Pinpoint the cell where the given text exists, returning its [X, Y] midpoint coordinate. 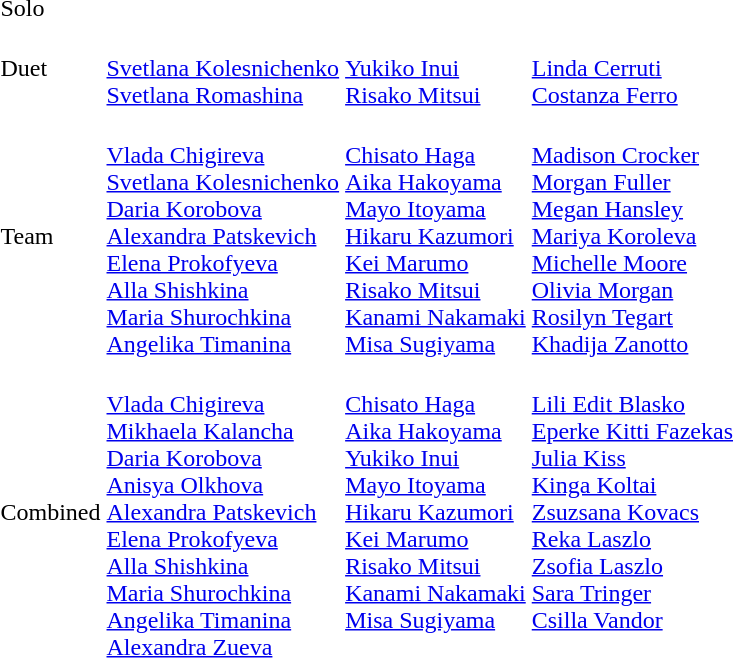
Yukiko InuiRisako Mitsui [436, 68]
Svetlana KolesnichenkoSvetlana Romashina [223, 68]
Vlada ChigirevaSvetlana KolesnichenkoDaria KorobovaAlexandra PatskevichElena ProkofyevaAlla ShishkinaMaria ShurochkinaAngelika Timanina [223, 236]
Chisato HagaAika HakoyamaMayo ItoyamaHikaru KazumoriKei MarumoRisako MitsuiKanami NakamakiMisa Sugiyama [436, 236]
